Find where the given text appears and provide that cell's center as (X, Y) coordinate. 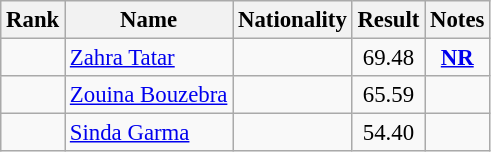
Zahra Tatar (149, 58)
Nationality (292, 20)
54.40 (388, 133)
Result (388, 20)
NR (458, 58)
65.59 (388, 95)
Zouina Bouzebra (149, 95)
Sinda Garma (149, 133)
Name (149, 20)
Notes (458, 20)
Rank (33, 20)
69.48 (388, 58)
